Pinpoint the cell where the given text exists, returning its (X, Y) midpoint coordinate. 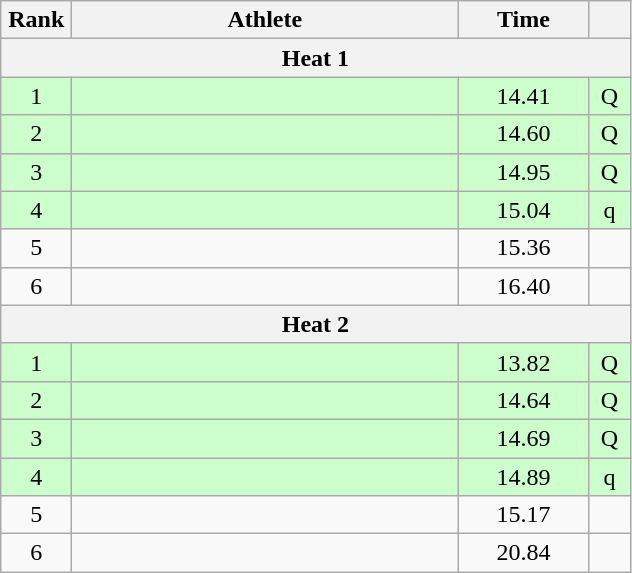
Athlete (265, 20)
20.84 (524, 553)
14.95 (524, 172)
14.60 (524, 134)
14.64 (524, 400)
13.82 (524, 362)
15.36 (524, 248)
15.17 (524, 515)
Heat 1 (316, 58)
14.89 (524, 477)
Heat 2 (316, 324)
15.04 (524, 210)
14.69 (524, 438)
Rank (36, 20)
Time (524, 20)
14.41 (524, 96)
16.40 (524, 286)
